Return the [X, Y] coordinate for the center point of the cell that contains the specified text.  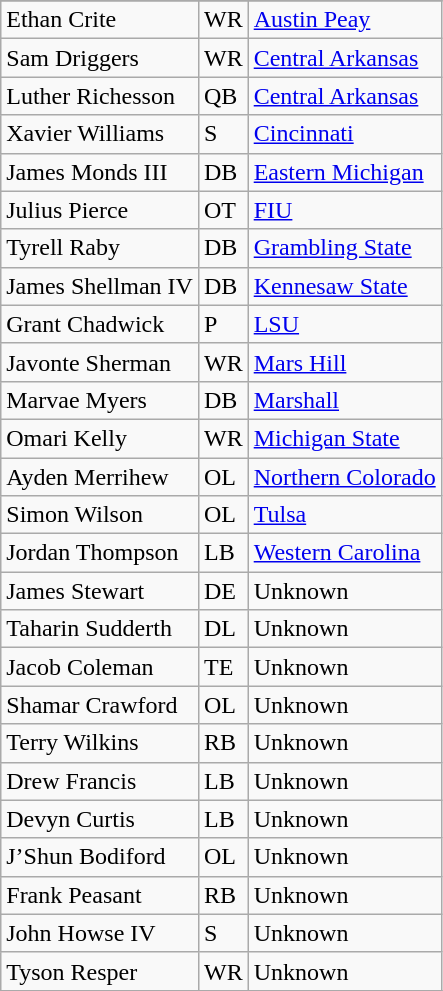
James Stewart [100, 591]
Mars Hill [344, 362]
Jordan Thompson [100, 553]
Sam Driggers [100, 58]
P [223, 324]
LSU [344, 324]
TE [223, 667]
Shamar Crawford [100, 705]
Tyson Resper [100, 971]
Tyrell Raby [100, 248]
Frank Peasant [100, 895]
Austin Peay [344, 20]
John Howse IV [100, 933]
OT [223, 210]
Luther Richesson [100, 96]
Terry Wilkins [100, 743]
James Shellman IV [100, 286]
FIU [344, 210]
Taharin Sudderth [100, 629]
QB [223, 96]
Jacob Coleman [100, 667]
Julius Pierce [100, 210]
Drew Francis [100, 781]
DE [223, 591]
Devyn Curtis [100, 819]
Javonte Sherman [100, 362]
Tulsa [344, 515]
Western Carolina [344, 553]
Northern Colorado [344, 477]
Kennesaw State [344, 286]
J’Shun Bodiford [100, 857]
Marshall [344, 400]
James Monds III [100, 172]
Ethan Crite [100, 20]
DL [223, 629]
Eastern Michigan [344, 172]
Simon Wilson [100, 515]
Marvae Myers [100, 400]
Ayden Merrihew [100, 477]
Omari Kelly [100, 438]
Grambling State [344, 248]
Xavier Williams [100, 134]
Michigan State [344, 438]
Cincinnati [344, 134]
Grant Chadwick [100, 324]
